Return (X, Y) of the center of cell containing provided text 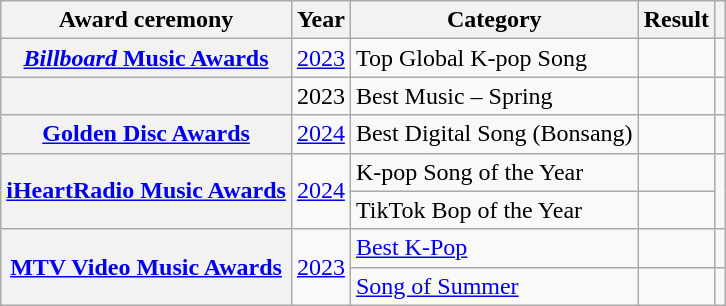
MTV Video Music Awards (146, 267)
Year (320, 20)
Song of Summer (494, 286)
iHeartRadio Music Awards (146, 191)
Best K-Pop (494, 248)
K-pop Song of the Year (494, 172)
Billboard Music Awards (146, 58)
Best Music – Spring (494, 96)
Award ceremony (146, 20)
Best Digital Song (Bonsang) (494, 134)
Category (494, 20)
Result (676, 20)
Top Global K-pop Song (494, 58)
TikTok Bop of the Year (494, 210)
Golden Disc Awards (146, 134)
